Return (x, y) of the center of cell containing provided text 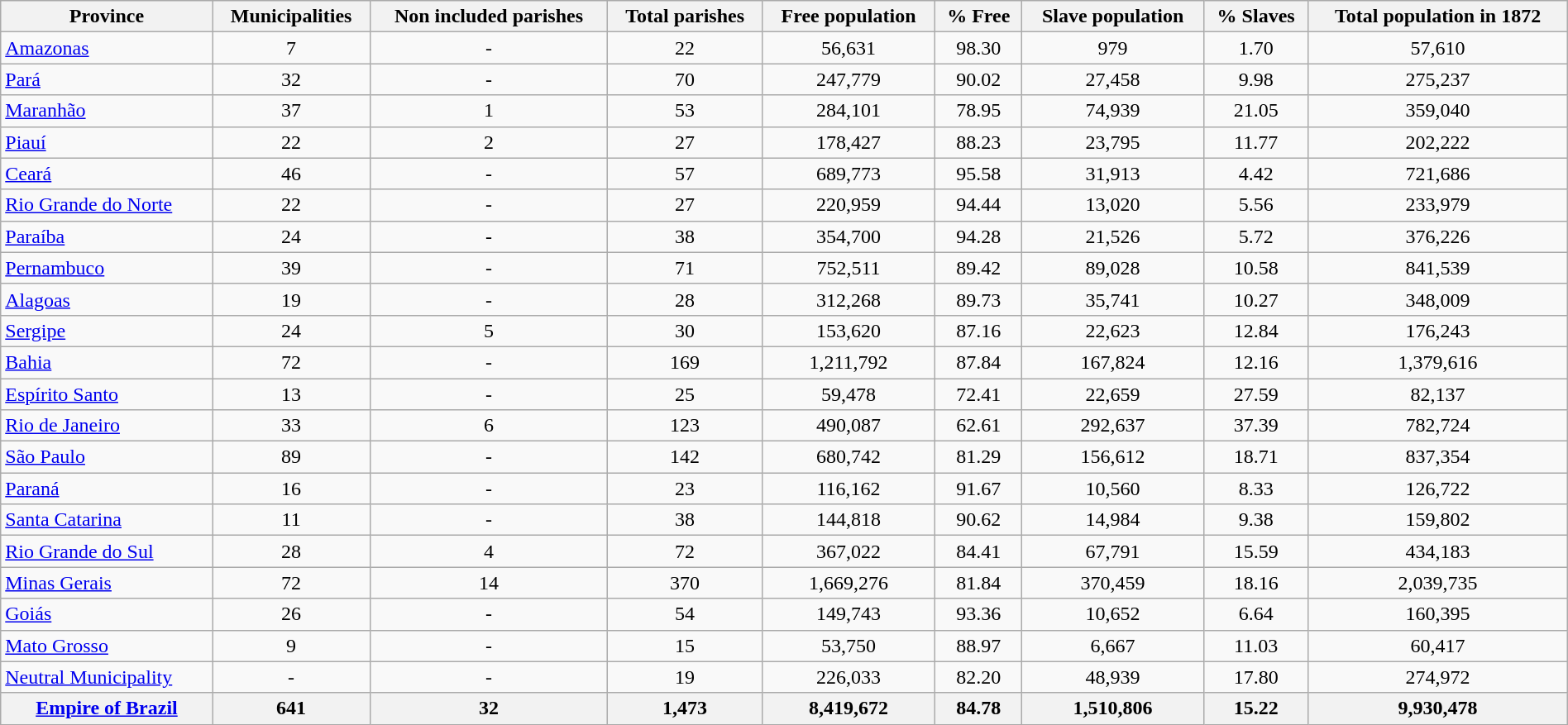
78.95 (979, 111)
89.73 (979, 299)
87.84 (979, 362)
782,724 (1437, 426)
Slave population (1113, 17)
60,417 (1437, 646)
8.33 (1255, 489)
Bahia (107, 362)
94.44 (979, 205)
31,913 (1113, 174)
4.42 (1255, 174)
274,972 (1437, 677)
Pernambuco (107, 268)
23,795 (1113, 142)
Total population in 1872 (1437, 17)
841,539 (1437, 268)
Minas Gerais (107, 583)
10.27 (1255, 299)
Espírito Santo (107, 394)
Mato Grosso (107, 646)
169 (685, 362)
90.62 (979, 520)
15.22 (1255, 708)
89,028 (1113, 268)
5.56 (1255, 205)
33 (291, 426)
Province (107, 17)
67,791 (1113, 551)
156,612 (1113, 457)
53 (685, 111)
1,669,276 (849, 583)
7 (291, 48)
1,379,616 (1437, 362)
126,722 (1437, 489)
% Slaves (1255, 17)
18.71 (1255, 457)
721,686 (1437, 174)
680,742 (849, 457)
37.39 (1255, 426)
88.23 (979, 142)
17.80 (1255, 677)
48,939 (1113, 677)
6.64 (1255, 614)
Santa Catarina (107, 520)
São Paulo (107, 457)
98.30 (979, 48)
22,623 (1113, 331)
18.16 (1255, 583)
2 (489, 142)
82,137 (1437, 394)
Total parishes (685, 17)
4 (489, 551)
149,743 (849, 614)
57,610 (1437, 48)
21.05 (1255, 111)
15.59 (1255, 551)
12.16 (1255, 362)
88.97 (979, 646)
9.38 (1255, 520)
202,222 (1437, 142)
12.84 (1255, 331)
1,473 (685, 708)
Amazonas (107, 48)
Goiás (107, 614)
95.58 (979, 174)
359,040 (1437, 111)
27,458 (1113, 79)
Free population (849, 17)
Piauí (107, 142)
21,526 (1113, 236)
62.61 (979, 426)
275,237 (1437, 79)
153,620 (849, 331)
116,162 (849, 489)
Non included parishes (489, 17)
27.59 (1255, 394)
837,354 (1437, 457)
74,939 (1113, 111)
Paraná (107, 489)
176,243 (1437, 331)
94.28 (979, 236)
37 (291, 111)
23 (685, 489)
89.42 (979, 268)
370,459 (1113, 583)
233,979 (1437, 205)
5.72 (1255, 236)
9,930,478 (1437, 708)
689,773 (849, 174)
Paraíba (107, 236)
57 (685, 174)
84.41 (979, 551)
Rio Grande do Sul (107, 551)
53,750 (849, 646)
226,033 (849, 677)
71 (685, 268)
26 (291, 614)
292,637 (1113, 426)
14 (489, 583)
39 (291, 268)
72.41 (979, 394)
13 (291, 394)
376,226 (1437, 236)
1 (489, 111)
2,039,735 (1437, 583)
9.98 (1255, 79)
312,268 (849, 299)
70 (685, 79)
11.03 (1255, 646)
8,419,672 (849, 708)
Pará (107, 79)
Maranhão (107, 111)
1,211,792 (849, 362)
370 (685, 583)
142 (685, 457)
490,087 (849, 426)
Municipalities (291, 17)
89 (291, 457)
Rio de Janeiro (107, 426)
35,741 (1113, 299)
160,395 (1437, 614)
93.36 (979, 614)
Sergipe (107, 331)
22,659 (1113, 394)
Ceará (107, 174)
30 (685, 331)
Empire of Brazil (107, 708)
123 (685, 426)
54 (685, 614)
Rio Grande do Norte (107, 205)
354,700 (849, 236)
84.78 (979, 708)
284,101 (849, 111)
81.29 (979, 457)
641 (291, 708)
979 (1113, 48)
6,667 (1113, 646)
82.20 (979, 677)
15 (685, 646)
6 (489, 426)
367,022 (849, 551)
87.16 (979, 331)
348,009 (1437, 299)
167,824 (1113, 362)
144,818 (849, 520)
46 (291, 174)
434,183 (1437, 551)
5 (489, 331)
90.02 (979, 79)
220,959 (849, 205)
13,020 (1113, 205)
247,779 (849, 79)
59,478 (849, 394)
Alagoas (107, 299)
56,631 (849, 48)
81.84 (979, 583)
% Free (979, 17)
178,427 (849, 142)
10,560 (1113, 489)
159,802 (1437, 520)
10.58 (1255, 268)
11 (291, 520)
9 (291, 646)
16 (291, 489)
91.67 (979, 489)
14,984 (1113, 520)
1,510,806 (1113, 708)
Neutral Municipality (107, 677)
1.70 (1255, 48)
10,652 (1113, 614)
25 (685, 394)
752,511 (849, 268)
11.77 (1255, 142)
